Detect which cell encompasses the target text, then output its [X, Y] center coordinate. 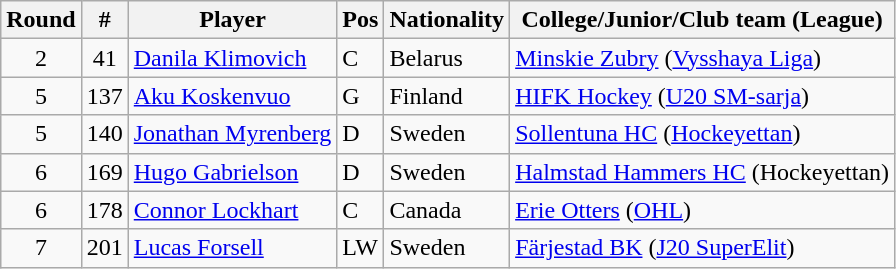
Belarus [447, 58]
Round [41, 20]
169 [104, 172]
Minskie Zubry (Vysshaya Liga) [702, 58]
Nationality [447, 20]
Pos [360, 20]
41 [104, 58]
HIFK Hockey (U20 SM-sarja) [702, 96]
140 [104, 134]
Halmstad Hammers HC (Hockeyettan) [702, 172]
Hugo Gabrielson [232, 172]
Färjestad BK (J20 SuperElit) [702, 248]
Danila Klimovich [232, 58]
7 [41, 248]
178 [104, 210]
College/Junior/Club team (League) [702, 20]
Player [232, 20]
Aku Koskenvuo [232, 96]
2 [41, 58]
201 [104, 248]
137 [104, 96]
Jonathan Myrenberg [232, 134]
# [104, 20]
Finland [447, 96]
LW [360, 248]
Sollentuna HC (Hockeyettan) [702, 134]
Connor Lockhart [232, 210]
Lucas Forsell [232, 248]
G [360, 96]
Erie Otters (OHL) [702, 210]
Canada [447, 210]
